Return (X, Y) of the center of cell containing provided text 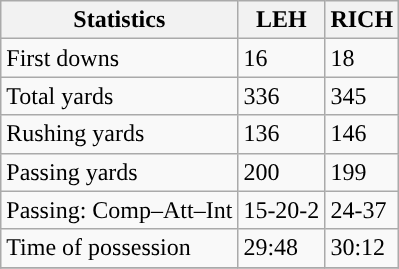
Passing yards (120, 172)
18 (362, 58)
29:48 (282, 248)
15-20-2 (282, 210)
Statistics (120, 20)
16 (282, 58)
RICH (362, 20)
146 (362, 134)
Passing: Comp–Att–Int (120, 210)
200 (282, 172)
First downs (120, 58)
LEH (282, 20)
Total yards (120, 96)
345 (362, 96)
336 (282, 96)
24-37 (362, 210)
136 (282, 134)
30:12 (362, 248)
199 (362, 172)
Rushing yards (120, 134)
Time of possession (120, 248)
